Detect which cell encompasses the target text, then output its [x, y] center coordinate. 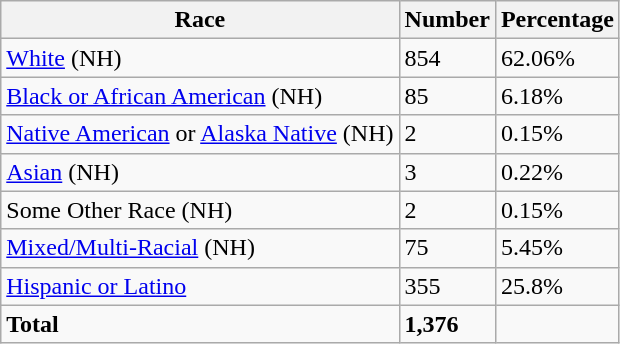
85 [447, 96]
854 [447, 58]
Some Other Race (NH) [200, 210]
Asian (NH) [200, 172]
355 [447, 286]
Percentage [557, 20]
5.45% [557, 248]
62.06% [557, 58]
Number [447, 20]
6.18% [557, 96]
Native American or Alaska Native (NH) [200, 134]
3 [447, 172]
1,376 [447, 324]
75 [447, 248]
Mixed/Multi-Racial (NH) [200, 248]
0.22% [557, 172]
Black or African American (NH) [200, 96]
25.8% [557, 286]
Total [200, 324]
Hispanic or Latino [200, 286]
White (NH) [200, 58]
Race [200, 20]
